Provide the (X, Y) coordinate of the cell's center where the given text is located.  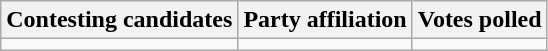
Votes polled (480, 20)
Contesting candidates (120, 20)
Party affiliation (325, 20)
